Determine the [X, Y] coordinate at the center of the cell enclosing the given text.  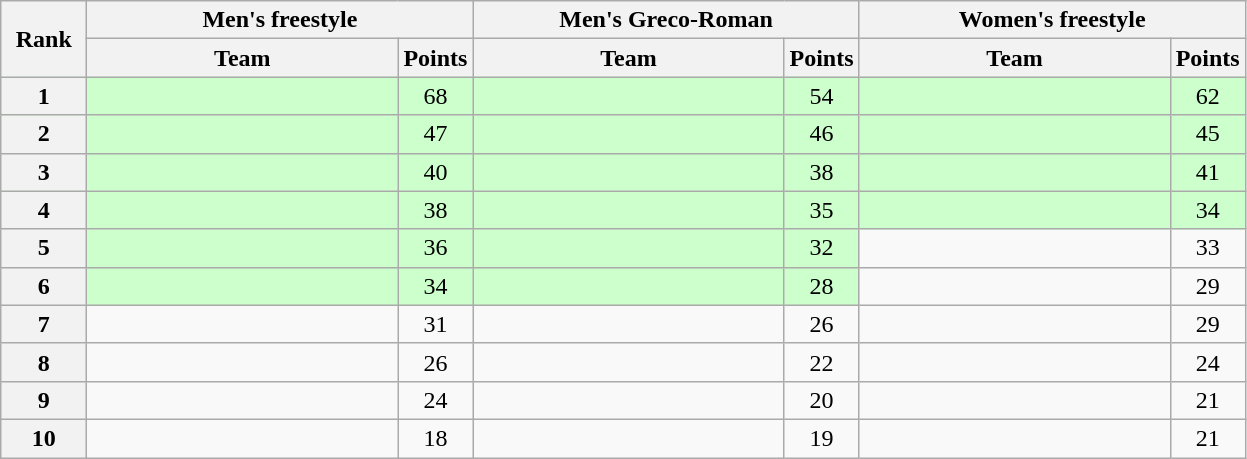
31 [436, 324]
40 [436, 172]
32 [822, 248]
5 [44, 248]
Women's freestyle [1052, 20]
54 [822, 96]
9 [44, 400]
1 [44, 96]
6 [44, 286]
45 [1208, 134]
19 [822, 438]
33 [1208, 248]
68 [436, 96]
Men's Greco-Roman [666, 20]
46 [822, 134]
36 [436, 248]
Rank [44, 39]
3 [44, 172]
22 [822, 362]
41 [1208, 172]
35 [822, 210]
2 [44, 134]
Men's freestyle [280, 20]
4 [44, 210]
18 [436, 438]
10 [44, 438]
62 [1208, 96]
7 [44, 324]
47 [436, 134]
8 [44, 362]
28 [822, 286]
20 [822, 400]
